Pinpoint the cell where the given text exists, returning its (X, Y) midpoint coordinate. 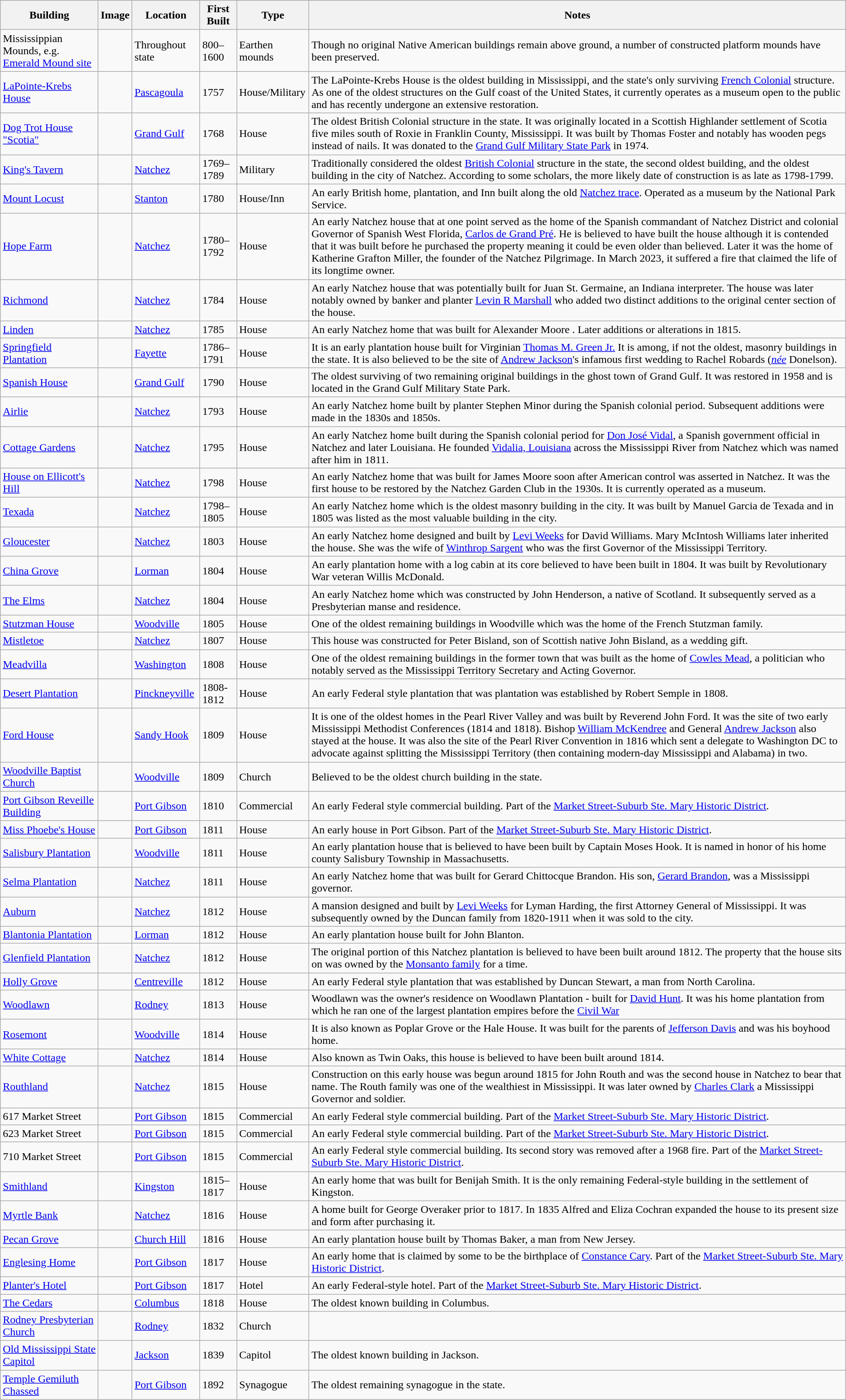
Washington (166, 664)
An early Federal style plantation that was plantation was established by Robert Semple in 1808. (578, 693)
1818 (218, 1303)
Routhland (49, 1087)
China Grove (49, 571)
Earthen mounds (273, 51)
617 Market Street (49, 1116)
1757 (218, 92)
An early plantation home with a log cabin at its core believed to have been built in 1804. It was built by Revolutionary War veteran Willis McDonald. (578, 571)
1832 (218, 1326)
Englesing Home (49, 1262)
Type (273, 15)
Building (49, 15)
Pinckneyville (166, 693)
Dog Trot House "Scotia" (49, 134)
Salisbury Plantation (49, 852)
Sandy Hook (166, 735)
Church Hill (166, 1239)
House on Ellicott's Hill (49, 483)
1805 (218, 624)
1839 (218, 1356)
Blantonia Plantation (49, 935)
White Cottage (49, 1057)
House/Military (273, 92)
Meadvilla (49, 664)
Fayette (166, 352)
A home built for George Overaker prior to 1817. In 1835 Alfred and Eliza Cochran expanded the house to its present size and form after purchasing it. (578, 1216)
1768 (218, 134)
Jackson (166, 1356)
Gloucester (49, 541)
Throughout state (166, 51)
The Elms (49, 600)
Smithland (49, 1186)
Hope Farm (49, 246)
Location (166, 15)
Port Gibson Reveille Building (49, 806)
1780–1792 (218, 246)
1807 (218, 641)
1803 (218, 541)
Notes (578, 15)
One of the oldest remaining buildings in Woodville which was the home of the French Stutzman family. (578, 624)
Hotel (273, 1285)
Old Mississippi State Capitol (49, 1356)
The oldest known building in Jackson. (578, 1356)
Kingston (166, 1186)
Springfield Plantation (49, 352)
The oldest known building in Columbus. (578, 1303)
Believed to be the oldest church building in the state. (578, 776)
1808 (218, 664)
Though no original Native American buildings remain above ground, a number of constructed platform mounds have been preserved. (578, 51)
Texada (49, 512)
Woodville Baptist Church (49, 776)
Richmond (49, 300)
Woodlawn (49, 1005)
1780 (218, 199)
800–1600 (218, 51)
Planter's Hotel (49, 1285)
Cottage Gardens (49, 447)
1790 (218, 382)
An early British home, plantation, and Inn built along the old Natchez trace. Operated as a museum by the National Park Service. (578, 199)
Desert Plantation (49, 693)
Image (115, 15)
An early home that is claimed by some to be the birthplace of Constance Cary. Part of the Market Street-Suburb Ste. Mary Historic District. (578, 1262)
1798 (218, 483)
An early house in Port Gibson. Part of the Market Street-Suburb Ste. Mary Historic District. (578, 829)
Linden (49, 329)
Pecan Grove (49, 1239)
Miss Phoebe's House (49, 829)
An early Federal-style hotel. Part of the Market Street-Suburb Ste. Mary Historic District. (578, 1285)
1808-1812 (218, 693)
Airlie (49, 411)
1785 (218, 329)
1810 (218, 806)
Temple Gemiluth Chassed (49, 1385)
Mount Locust (49, 199)
1815–1817 (218, 1186)
Military (273, 169)
Myrtle Bank (49, 1216)
First Built (218, 15)
This house was constructed for Peter Bisland, son of Scottish native John Bisland, as a wedding gift. (578, 641)
1892 (218, 1385)
1784 (218, 300)
Rodney Presbyterian Church (49, 1326)
The Cedars (49, 1303)
King's Tavern (49, 169)
1793 (218, 411)
Columbus (166, 1303)
An early Federal style plantation that was established by Duncan Stewart, a man from North Carolina. (578, 982)
Ford House (49, 735)
Holly Grove (49, 982)
Glenfield Plantation (49, 958)
It is also known as Poplar Grove or the Hale House. It was built for the parents of Jefferson Davis and was his boyhood home. (578, 1034)
1813 (218, 1005)
The oldest remaining synagogue in the state. (578, 1385)
1795 (218, 447)
Stanton (166, 199)
An early home that was built for Benijah Smith. It is the only remaining Federal-style building in the settlement of Kingston. (578, 1186)
Also known as Twin Oaks, this house is believed to have been built around 1814. (578, 1057)
1769–1789 (218, 169)
An early Natchez home that was built for Gerard Chittocque Brandon. His son, Gerard Brandon, was a Mississippi governor. (578, 882)
Synagogue (273, 1385)
1786–1791 (218, 352)
LaPointe-Krebs House (49, 92)
Selma Plantation (49, 882)
An early plantation house built by Thomas Baker, a man from New Jersey. (578, 1239)
Centreville (166, 982)
An early Natchez home built by planter Stephen Minor during the Spanish colonial period. Subsequent additions were made in the 1830s and 1850s. (578, 411)
Mistletoe (49, 641)
Spanish House (49, 382)
Rosemont (49, 1034)
710 Market Street (49, 1157)
House/Inn (273, 199)
623 Market Street (49, 1133)
An early plantation house built for John Blanton. (578, 935)
An early Natchez home that was built for Alexander Moore . Later additions or alterations in 1815. (578, 329)
1798–1805 (218, 512)
Pascagoula (166, 92)
Mississippian Mounds, e.g. Emerald Mound site (49, 51)
An early Natchez home which was constructed by John Henderson, a native of Scotland. It subsequently served as a Presbyterian manse and residence. (578, 600)
Stutzman House (49, 624)
Capitol (273, 1356)
Auburn (49, 911)
